Scan for the cell matching the given text and deliver its (X, Y) coordinate at center. 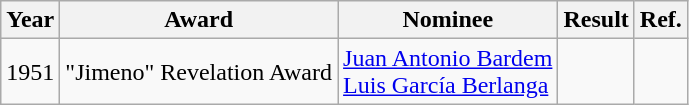
1951 (30, 72)
Result (596, 20)
Year (30, 20)
Nominee (448, 20)
Ref. (660, 20)
Award (199, 20)
"Jimeno" Revelation Award (199, 72)
Juan Antonio BardemLuis García Berlanga (448, 72)
